From the cell containing the given text, extract its center point as [X, Y] coordinate. 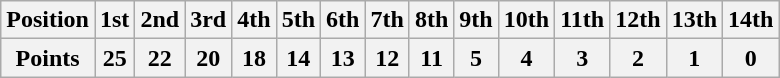
8th [431, 20]
0 [751, 58]
20 [208, 58]
9th [476, 20]
7th [387, 20]
Position [48, 20]
4 [526, 58]
1 [694, 58]
12th [638, 20]
11 [431, 58]
2nd [160, 20]
3rd [208, 20]
12 [387, 58]
Points [48, 58]
6th [343, 20]
2 [638, 58]
10th [526, 20]
13 [343, 58]
4th [254, 20]
14 [298, 58]
13th [694, 20]
5th [298, 20]
18 [254, 58]
11th [582, 20]
1st [114, 20]
25 [114, 58]
22 [160, 58]
3 [582, 58]
5 [476, 58]
14th [751, 20]
